Pinpoint the cell where the given text exists, returning its (x, y) midpoint coordinate. 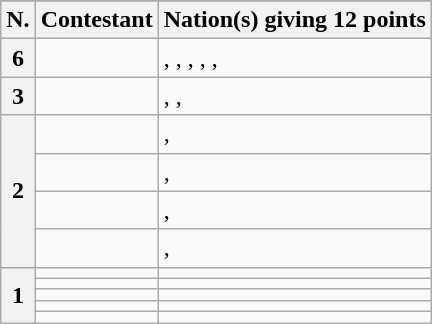
N. (18, 20)
1 (18, 294)
3 (18, 96)
Contestant (96, 20)
, , (294, 96)
2 (18, 191)
6 (18, 58)
, , , , , (294, 58)
Nation(s) giving 12 points (294, 20)
